Capture the cell that displays the provided text and extract its [X, Y] central coordinate. 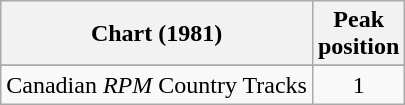
Canadian RPM Country Tracks [157, 85]
Peakposition [358, 34]
Chart (1981) [157, 34]
1 [358, 85]
